Scan for the cell matching the given text and deliver its (X, Y) coordinate at center. 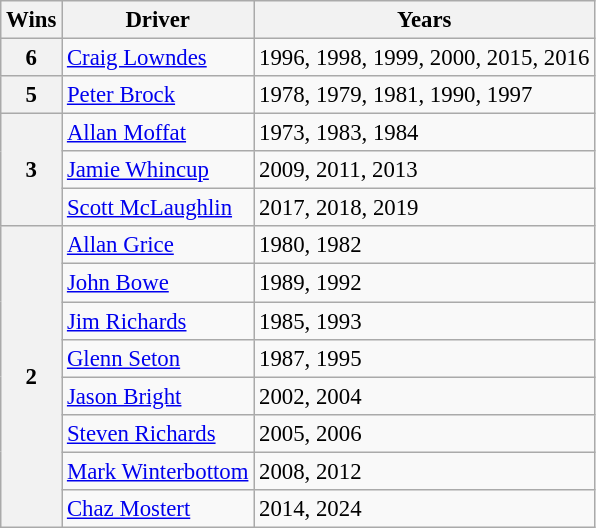
1989, 1992 (424, 283)
1978, 1979, 1981, 1990, 1997 (424, 95)
Mark Winterbottom (158, 471)
2014, 2024 (424, 509)
2017, 2018, 2019 (424, 208)
Steven Richards (158, 433)
Wins (32, 20)
2009, 2011, 2013 (424, 170)
1987, 1995 (424, 358)
John Bowe (158, 283)
2008, 2012 (424, 471)
Peter Brock (158, 95)
1985, 1993 (424, 321)
Driver (158, 20)
Allan Grice (158, 245)
Scott McLaughlin (158, 208)
Allan Moffat (158, 133)
Years (424, 20)
Jason Bright (158, 396)
Jamie Whincup (158, 170)
Jim Richards (158, 321)
2 (32, 376)
3 (32, 170)
Glenn Seton (158, 358)
Craig Lowndes (158, 58)
5 (32, 95)
6 (32, 58)
2005, 2006 (424, 433)
1980, 1982 (424, 245)
2002, 2004 (424, 396)
1973, 1983, 1984 (424, 133)
Chaz Mostert (158, 509)
1996, 1998, 1999, 2000, 2015, 2016 (424, 58)
